Return [x, y] of the center of cell containing provided text 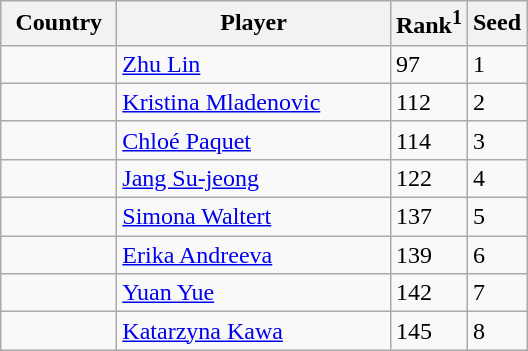
Kristina Mladenovic [254, 102]
137 [428, 217]
Rank1 [428, 24]
97 [428, 64]
3 [496, 140]
8 [496, 331]
139 [428, 255]
Zhu Lin [254, 64]
Country [59, 24]
Yuan Yue [254, 293]
Seed [496, 24]
145 [428, 331]
6 [496, 255]
2 [496, 102]
112 [428, 102]
Jang Su-jeong [254, 178]
Chloé Paquet [254, 140]
Katarzyna Kawa [254, 331]
5 [496, 217]
7 [496, 293]
Simona Waltert [254, 217]
4 [496, 178]
142 [428, 293]
1 [496, 64]
Erika Andreeva [254, 255]
122 [428, 178]
Player [254, 24]
114 [428, 140]
